Extract the (x, y) coordinate from the center of the cell holding the provided text.  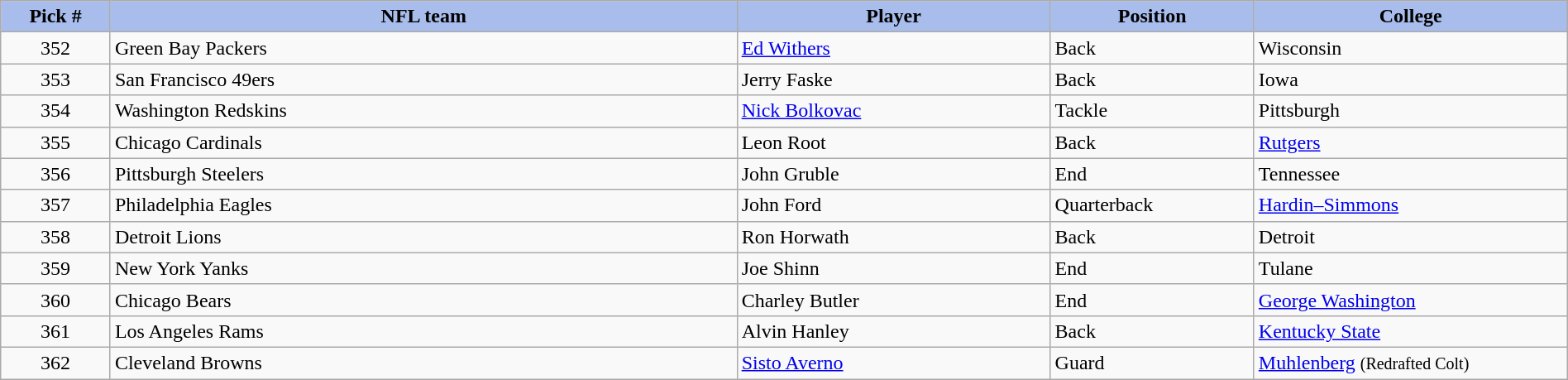
Wisconsin (1411, 48)
College (1411, 17)
Leon Root (893, 142)
Player (893, 17)
Pick # (56, 17)
Joe Shinn (893, 268)
352 (56, 48)
Green Bay Packers (423, 48)
Pittsburgh (1411, 111)
Washington Redskins (423, 111)
New York Yanks (423, 268)
Nick Bolkovac (893, 111)
Rutgers (1411, 142)
Philadelphia Eagles (423, 205)
Tulane (1411, 268)
Kentucky State (1411, 331)
358 (56, 237)
Alvin Hanley (893, 331)
353 (56, 79)
Detroit (1411, 237)
Pittsburgh Steelers (423, 174)
NFL team (423, 17)
John Ford (893, 205)
Chicago Cardinals (423, 142)
Charley Butler (893, 300)
361 (56, 331)
San Francisco 49ers (423, 79)
Guard (1152, 363)
Iowa (1411, 79)
George Washington (1411, 300)
John Gruble (893, 174)
354 (56, 111)
Tackle (1152, 111)
362 (56, 363)
Position (1152, 17)
360 (56, 300)
Detroit Lions (423, 237)
Ron Horwath (893, 237)
Cleveland Browns (423, 363)
Quarterback (1152, 205)
355 (56, 142)
Tennessee (1411, 174)
Muhlenberg (Redrafted Colt) (1411, 363)
Ed Withers (893, 48)
Hardin–Simmons (1411, 205)
356 (56, 174)
Los Angeles Rams (423, 331)
Chicago Bears (423, 300)
Jerry Faske (893, 79)
357 (56, 205)
Sisto Averno (893, 363)
359 (56, 268)
